Determine the [X, Y] coordinate at the center of the cell enclosing the given text.  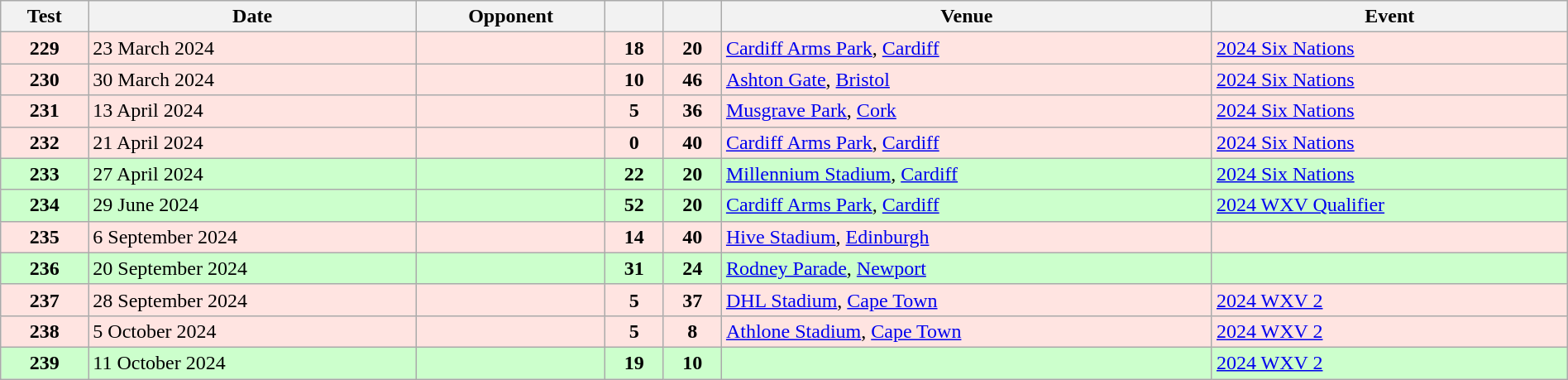
239 [45, 363]
230 [45, 79]
37 [692, 300]
19 [634, 363]
24 [692, 268]
Venue [966, 17]
27 April 2024 [253, 174]
23 March 2024 [253, 48]
13 April 2024 [253, 111]
36 [692, 111]
Opponent [510, 17]
Hive Stadium, Edinburgh [966, 237]
Musgrave Park, Cork [966, 111]
5 October 2024 [253, 331]
6 September 2024 [253, 237]
231 [45, 111]
31 [634, 268]
Athlone Stadium, Cape Town [966, 331]
233 [45, 174]
236 [45, 268]
20 September 2024 [253, 268]
Ashton Gate, Bristol [966, 79]
21 April 2024 [253, 142]
237 [45, 300]
232 [45, 142]
2024 WXV Qualifier [1389, 205]
18 [634, 48]
Test [45, 17]
DHL Stadium, Cape Town [966, 300]
22 [634, 174]
0 [634, 142]
Event [1389, 17]
Rodney Parade, Newport [966, 268]
229 [45, 48]
46 [692, 79]
238 [45, 331]
30 March 2024 [253, 79]
235 [45, 237]
8 [692, 331]
Date [253, 17]
234 [45, 205]
29 June 2024 [253, 205]
11 October 2024 [253, 363]
Millennium Stadium, Cardiff [966, 174]
14 [634, 237]
52 [634, 205]
28 September 2024 [253, 300]
